For the text-containing cell, return its midpoint in (X, Y) coordinate format. 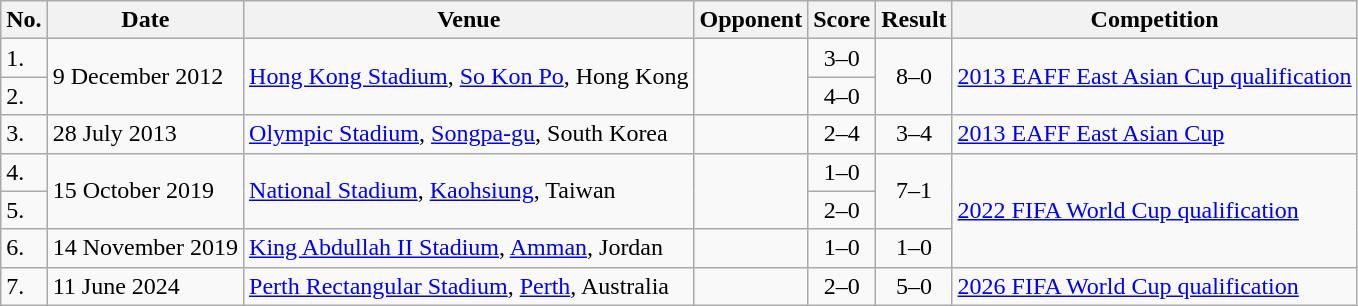
6. (24, 248)
Result (914, 20)
No. (24, 20)
King Abdullah II Stadium, Amman, Jordan (469, 248)
3–0 (842, 58)
Hong Kong Stadium, So Kon Po, Hong Kong (469, 77)
15 October 2019 (145, 191)
National Stadium, Kaohsiung, Taiwan (469, 191)
Score (842, 20)
3. (24, 134)
2–4 (842, 134)
Perth Rectangular Stadium, Perth, Australia (469, 286)
5. (24, 210)
7. (24, 286)
9 December 2012 (145, 77)
2026 FIFA World Cup qualification (1154, 286)
14 November 2019 (145, 248)
8–0 (914, 77)
Date (145, 20)
28 July 2013 (145, 134)
5–0 (914, 286)
2022 FIFA World Cup qualification (1154, 210)
4–0 (842, 96)
4. (24, 172)
Opponent (751, 20)
Venue (469, 20)
Competition (1154, 20)
11 June 2024 (145, 286)
Olympic Stadium, Songpa-gu, South Korea (469, 134)
2. (24, 96)
3–4 (914, 134)
2013 EAFF East Asian Cup qualification (1154, 77)
7–1 (914, 191)
2013 EAFF East Asian Cup (1154, 134)
1. (24, 58)
